Detect which cell encompasses the target text, then output its [x, y] center coordinate. 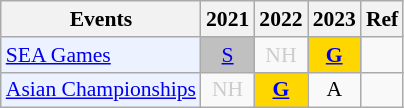
Ref [382, 19]
2021 [228, 19]
2023 [334, 19]
Events [101, 19]
2022 [280, 19]
Asian Championships [101, 90]
A [334, 90]
S [228, 55]
SEA Games [101, 55]
